Output the [x, y] coordinate of the center of the cell containing the given text.  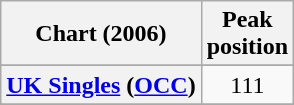
Chart (2006) [101, 34]
UK Singles (OCC) [101, 85]
Peakposition [247, 34]
111 [247, 85]
